Find where the given text appears and provide that cell's center as (x, y) coordinate. 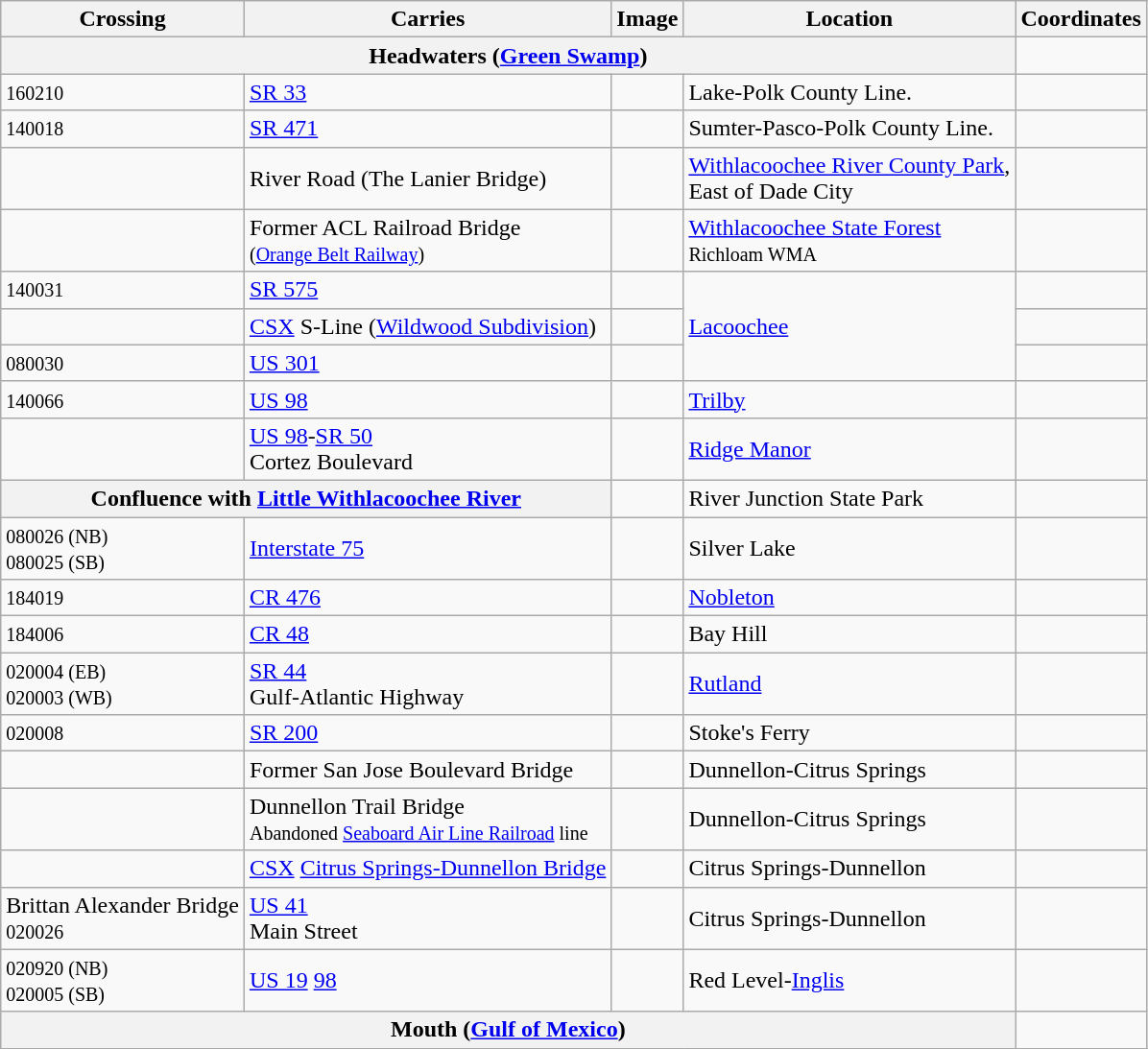
Lacoochee (849, 326)
020004 (EB)020003 (WB) (123, 683)
CSX Citrus Springs-Dunnellon Bridge (427, 869)
Nobleton (849, 598)
Interstate 75 (427, 547)
US 98-SR 50Cortez Boulevard (427, 449)
River Junction State Park (849, 498)
020008 (123, 733)
US 301 (427, 363)
Trilby (849, 399)
SR 471 (427, 129)
Rutland (849, 683)
Brittan Alexander Bridge020026 (123, 918)
US 19 98 (427, 981)
Confluence with Little Withlacoochee River (306, 498)
CR 476 (427, 598)
Silver Lake (849, 547)
Crossing (123, 19)
Lake-Polk County Line. (849, 92)
Headwaters (Green Swamp) (509, 56)
Dunnellon Trail BridgeAbandoned Seaboard Air Line Railroad line (427, 820)
SR 200 (427, 733)
Coordinates (1081, 19)
Former San Jose Boulevard Bridge (427, 770)
Mouth (Gulf of Mexico) (509, 1030)
SR 575 (427, 290)
SR 33 (427, 92)
Withlacoochee River County Park,East of Dade City (849, 179)
Bay Hill (849, 634)
Sumter-Pasco-Polk County Line. (849, 129)
Ridge Manor (849, 449)
Stoke's Ferry (849, 733)
184019 (123, 598)
Location (849, 19)
Carries (427, 19)
080030 (123, 363)
US 41 Main Street (427, 918)
CSX S-Line (Wildwood Subdivision) (427, 326)
Image (647, 19)
Withlacoochee State ForestRichloam WMA (849, 240)
US 98 (427, 399)
184006 (123, 634)
140018 (123, 129)
020920 (NB)020005 (SB) (123, 981)
140066 (123, 399)
Former ACL Railroad Bridge(Orange Belt Railway) (427, 240)
080026 (NB)080025 (SB) (123, 547)
Red Level-Inglis (849, 981)
160210 (123, 92)
CR 48 (427, 634)
River Road (The Lanier Bridge) (427, 179)
140031 (123, 290)
SR 44Gulf-Atlantic Highway (427, 683)
